Capture the cell that displays the provided text and extract its [x, y] central coordinate. 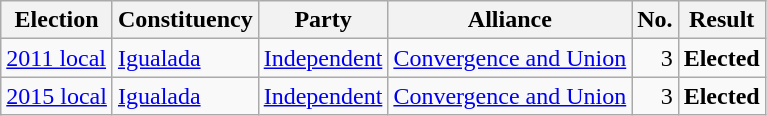
Alliance [510, 20]
Constituency [185, 20]
2011 local [57, 58]
No. [655, 20]
Party [323, 20]
Election [57, 20]
2015 local [57, 96]
Result [722, 20]
